Capture the cell that displays the provided text and extract its (x, y) central coordinate. 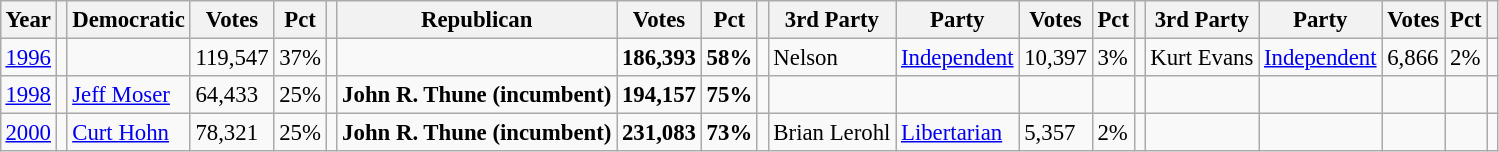
Nelson (832, 57)
Curt Hohn (128, 133)
10,397 (1056, 57)
64,433 (232, 95)
231,083 (660, 133)
186,393 (660, 57)
Republican (477, 20)
2000 (28, 133)
58% (729, 57)
Year (28, 20)
Kurt Evans (1202, 57)
37% (300, 57)
3% (1113, 57)
Jeff Moser (128, 95)
119,547 (232, 57)
Brian Lerohl (832, 133)
1996 (28, 57)
1998 (28, 95)
194,157 (660, 95)
Libertarian (958, 133)
5,357 (1056, 133)
6,866 (1414, 57)
Democratic (128, 20)
75% (729, 95)
73% (729, 133)
78,321 (232, 133)
